Locate the cell with the specified text and output its (X, Y) center coordinate. 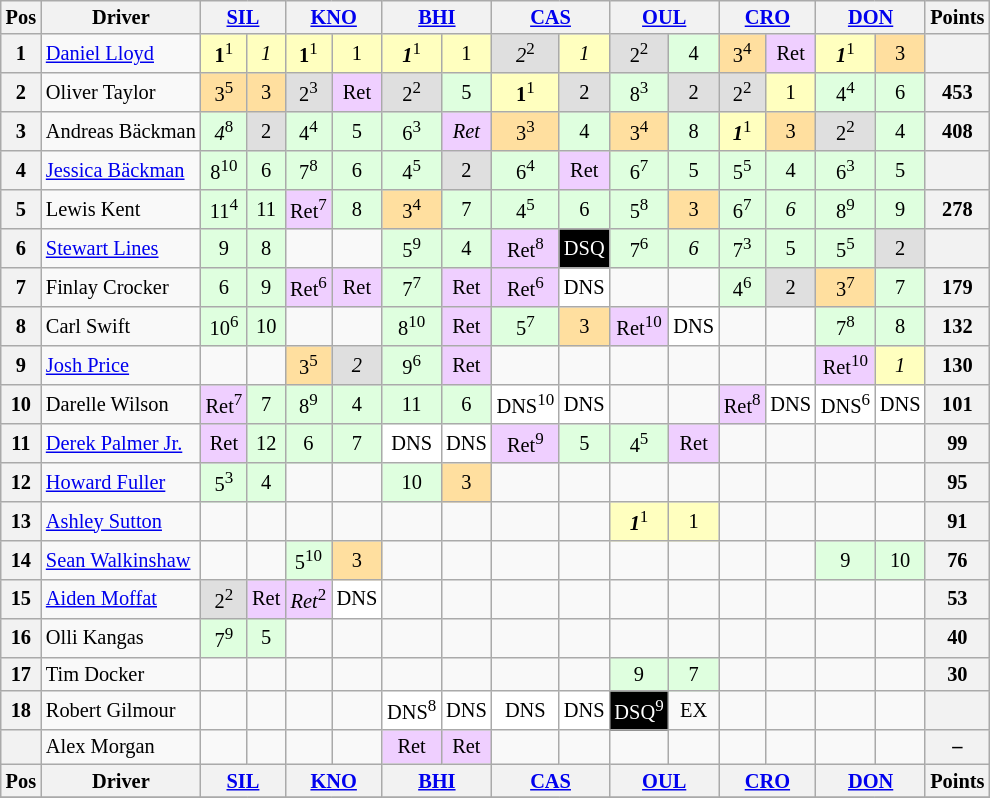
Jessica Bäckman (121, 170)
Olli Kangas (121, 638)
18 (21, 710)
30 (957, 674)
16 (21, 638)
Ashley Sutton (121, 520)
14 (21, 560)
Ret2 (308, 598)
83 (638, 92)
Sean Walkinshaw (121, 560)
15 (21, 598)
510 (308, 560)
Andreas Bäckman (121, 132)
64 (526, 170)
Tim Docker (121, 674)
96 (412, 366)
57 (526, 326)
13 (21, 520)
Lewis Kent (121, 210)
Derek Palmer Jr. (121, 444)
Daniel Lloyd (121, 54)
91 (957, 520)
Darelle Wilson (121, 404)
106 (224, 326)
DSQ9 (638, 710)
132 (957, 326)
99 (957, 444)
48 (224, 132)
77 (412, 288)
79 (224, 638)
73 (742, 248)
Josh Price (121, 366)
Howard Fuller (121, 482)
DNS6 (846, 404)
DNS8 (412, 710)
Alex Morgan (121, 747)
130 (957, 366)
40 (957, 638)
Finlay Crocker (121, 288)
Robert Gilmour (121, 710)
Stewart Lines (121, 248)
Aiden Moffat (121, 598)
DSQ (584, 248)
95 (957, 482)
453 (957, 92)
33 (526, 132)
Carl Swift (121, 326)
58 (638, 210)
Ret9 (526, 444)
101 (957, 404)
23 (308, 92)
46 (742, 288)
17 (21, 674)
278 (957, 210)
37 (846, 288)
EX (693, 710)
114 (224, 210)
Oliver Taylor (121, 92)
408 (957, 132)
179 (957, 288)
– (957, 747)
DNS10 (526, 404)
59 (412, 248)
